Detect which cell encompasses the target text, then output its (x, y) center coordinate. 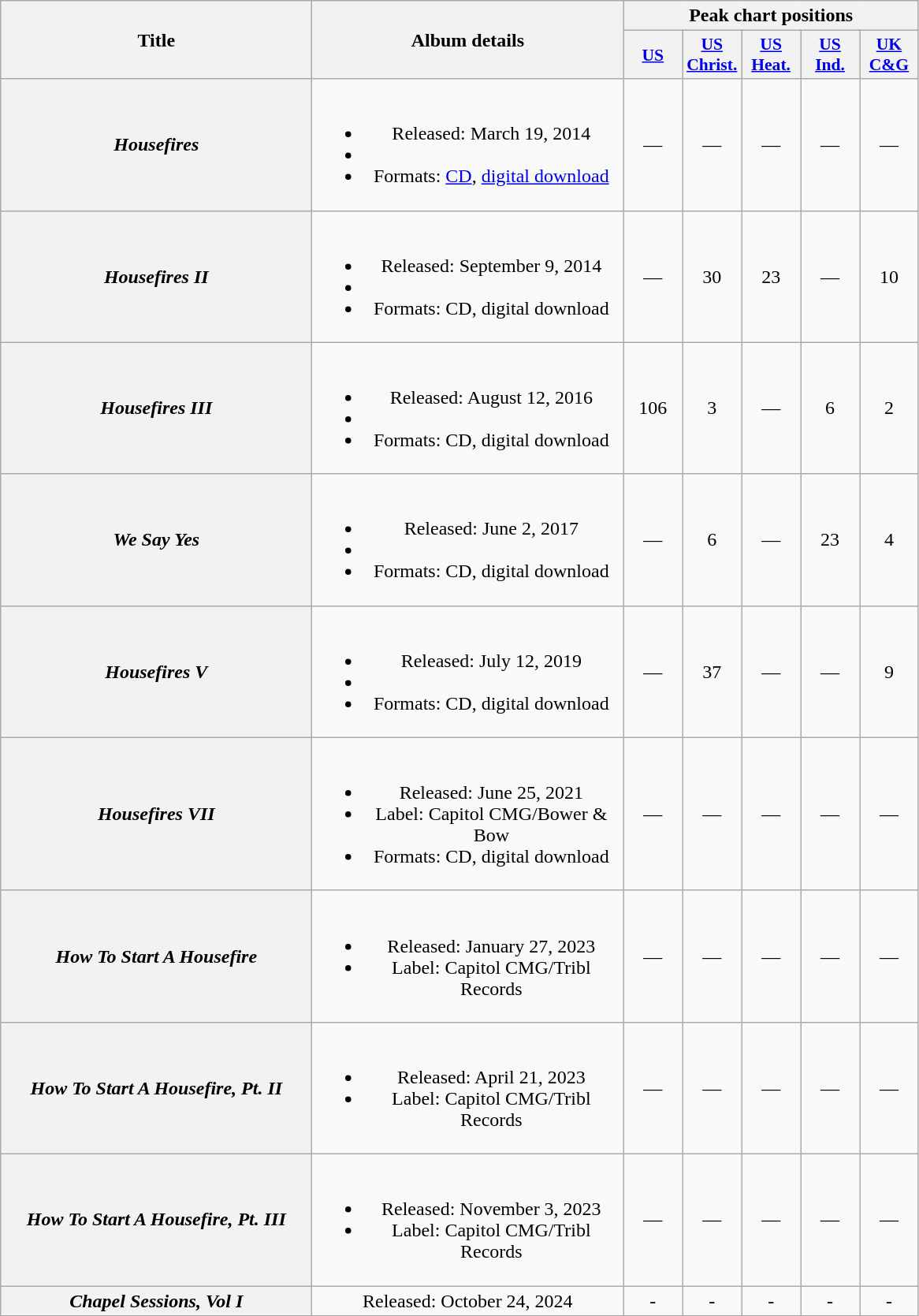
Released: June 25, 2021Label: Capitol CMG/Bower & BowFormats: CD, digital download (468, 814)
How To Start A Housefire, Pt. III (156, 1219)
3 (713, 408)
37 (713, 672)
Housefires VII (156, 814)
Chapel Sessions, Vol I (156, 1300)
4 (889, 539)
Released: April 21, 2023Label: Capitol CMG/Tribl Records (468, 1088)
Housefires V (156, 672)
We Say Yes (156, 539)
USInd. (831, 55)
Released: June 2, 2017Formats: CD, digital download (468, 539)
Peak chart positions (771, 16)
US (653, 55)
Released: October 24, 2024 (468, 1300)
UKC&G (889, 55)
2 (889, 408)
How To Start A Housefire, Pt. II (156, 1088)
106 (653, 408)
10 (889, 276)
Released: November 3, 2023Label: Capitol CMG/Tribl Records (468, 1219)
Released: March 19, 2014Formats: CD, digital download (468, 145)
9 (889, 672)
USChrist. (713, 55)
Housefires II (156, 276)
Released: January 27, 2023Label: Capitol CMG/Tribl Records (468, 956)
Album details (468, 39)
30 (713, 276)
How To Start A Housefire (156, 956)
Released: July 12, 2019Formats: CD, digital download (468, 672)
USHeat. (771, 55)
Released: September 9, 2014Formats: CD, digital download (468, 276)
Housefires (156, 145)
Released: August 12, 2016Formats: CD, digital download (468, 408)
Title (156, 39)
Housefires III (156, 408)
